Locate the cell with the specified text and output its (x, y) center coordinate. 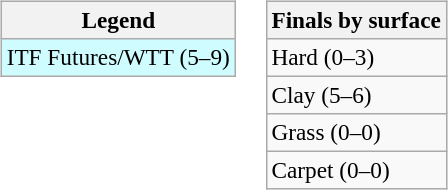
Grass (0–0) (356, 133)
ITF Futures/WTT (5–9) (118, 57)
Carpet (0–0) (356, 171)
Hard (0–3) (356, 57)
Finals by surface (356, 20)
Legend (118, 20)
Clay (5–6) (356, 95)
